Capture the cell that displays the provided text and extract its [X, Y] central coordinate. 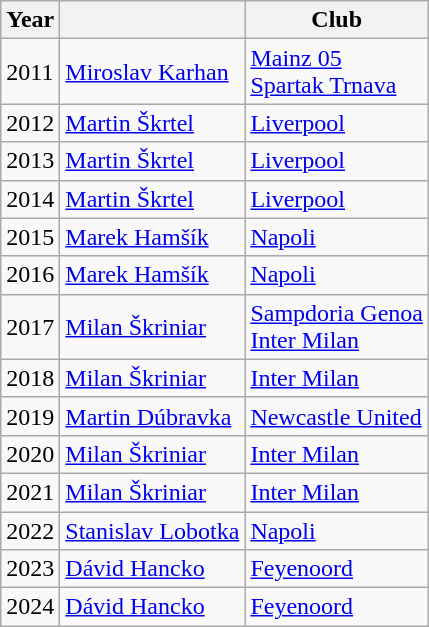
2024 [30, 607]
Newcastle United [337, 416]
2018 [30, 378]
Mainz 05 Spartak Trnava [337, 72]
2020 [30, 454]
2022 [30, 531]
2023 [30, 569]
2021 [30, 492]
Club [337, 20]
Year [30, 20]
2016 [30, 275]
2019 [30, 416]
2012 [30, 123]
2015 [30, 237]
2013 [30, 161]
2011 [30, 72]
2014 [30, 199]
Stanislav Lobotka [152, 531]
Miroslav Karhan [152, 72]
Martin Dúbravka [152, 416]
Sampdoria Genoa Inter Milan [337, 326]
2017 [30, 326]
